Search for the cell housing the specified text and yield its (x, y) center coordinate. 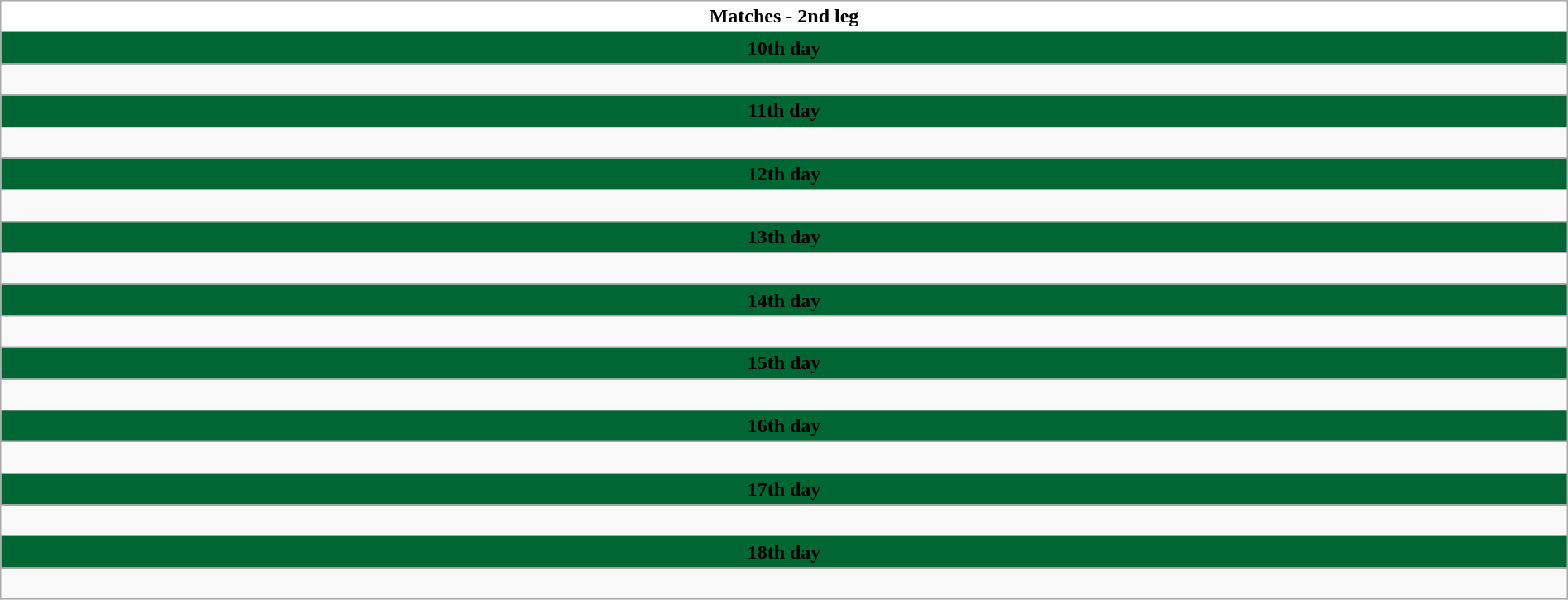
14th day (784, 300)
13th day (784, 237)
16th day (784, 426)
18th day (784, 552)
17th day (784, 489)
15th day (784, 362)
12th day (784, 174)
11th day (784, 111)
10th day (784, 48)
Matches - 2nd leg (784, 17)
